Scan for the cell matching the given text and deliver its (X, Y) coordinate at center. 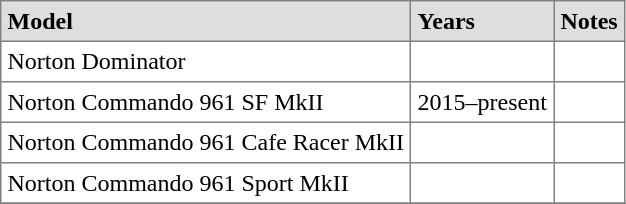
Years (482, 21)
Norton Commando 961 Cafe Racer MkII (206, 142)
Norton Commando 961 Sport MkII (206, 183)
Norton Commando 961 SF MkII (206, 102)
2015–present (482, 102)
Norton Dominator (206, 61)
Notes (590, 21)
Model (206, 21)
